Extract the [x, y] coordinate from the center of the cell holding the provided text.  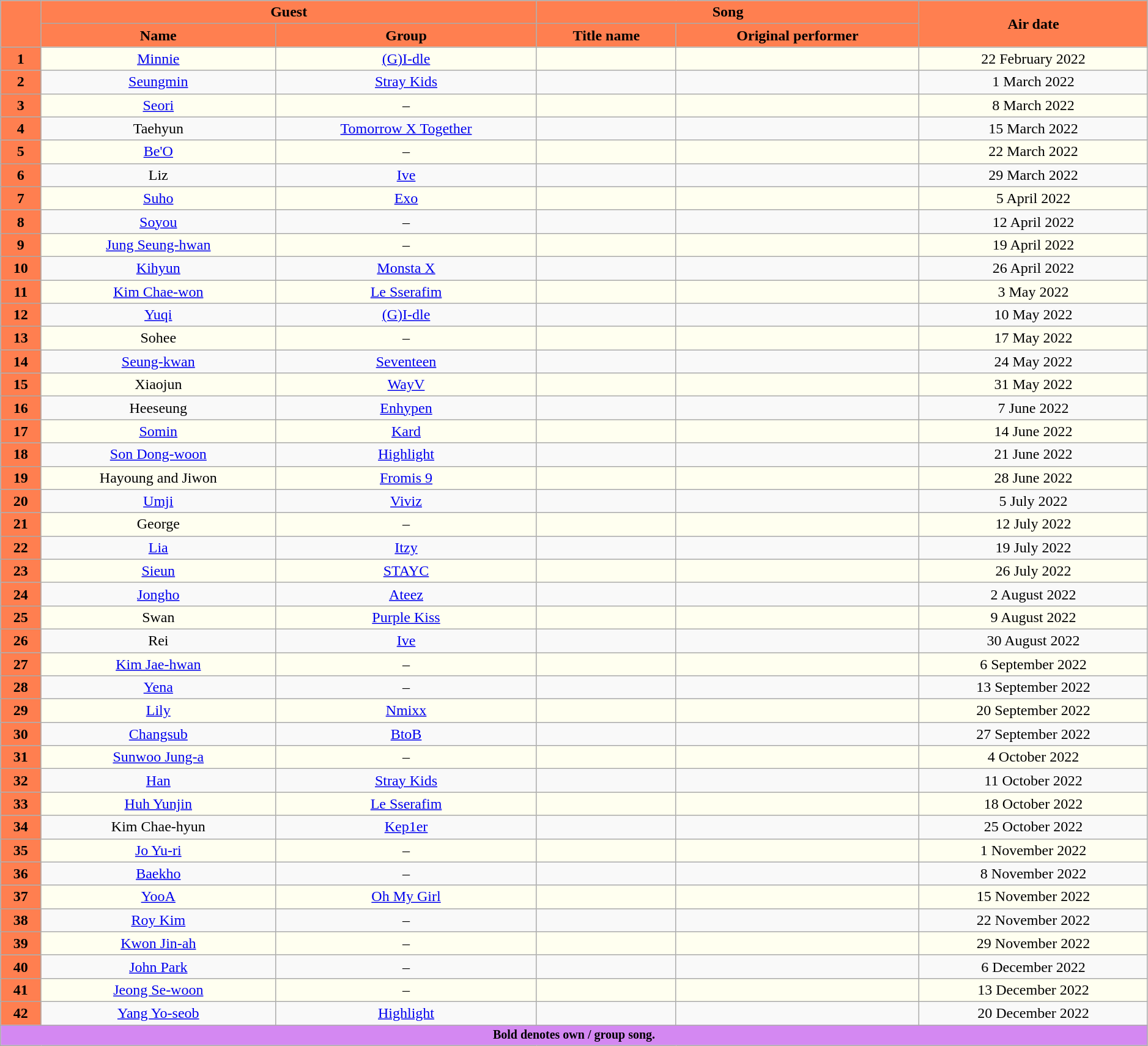
YooA [158, 897]
Nmixx [406, 711]
8 March 2022 [1034, 105]
14 [21, 362]
2 August 2022 [1034, 594]
Viviz [406, 501]
35 [21, 850]
36 [21, 874]
Purple Kiss [406, 617]
22 November 2022 [1034, 920]
Kim Jae-hwan [158, 664]
Air date [1034, 24]
8 [21, 221]
28 [21, 688]
STAYC [406, 571]
Monsta X [406, 268]
33 [21, 804]
20 December 2022 [1034, 1013]
11 [21, 292]
2 [21, 82]
Soyou [158, 221]
24 May 2022 [1034, 362]
Sunwoo Jung-a [158, 757]
George [158, 524]
27 [21, 664]
Son Dong-woon [158, 454]
BtoB [406, 734]
28 June 2022 [1034, 478]
25 [21, 617]
Han [158, 781]
30 August 2022 [1034, 640]
9 August 2022 [1034, 617]
John Park [158, 966]
19 [21, 478]
Rei [158, 640]
31 May 2022 [1034, 385]
29 November 2022 [1034, 943]
6 September 2022 [1034, 664]
22 March 2022 [1034, 152]
15 March 2022 [1034, 128]
29 March 2022 [1034, 175]
5 July 2022 [1034, 501]
Baekho [158, 874]
Jung Seung-hwan [158, 245]
5 [21, 152]
41 [21, 990]
37 [21, 897]
Song [728, 12]
42 [21, 1013]
26 July 2022 [1034, 571]
Guest [289, 12]
Somin [158, 431]
31 [21, 757]
20 [21, 501]
5 April 2022 [1034, 198]
38 [21, 920]
18 October 2022 [1034, 804]
23 [21, 571]
Be'O [158, 152]
12 April 2022 [1034, 221]
6 December 2022 [1034, 966]
14 June 2022 [1034, 431]
Yang Yo-seob [158, 1013]
Name [158, 35]
17 May 2022 [1034, 338]
Yuqi [158, 315]
Kep1er [406, 827]
Suho [158, 198]
Jeong Se-woon [158, 990]
40 [21, 966]
4 [21, 128]
32 [21, 781]
Lia [158, 547]
Itzy [406, 547]
Sohee [158, 338]
Minnie [158, 59]
12 [21, 315]
30 [21, 734]
Ateez [406, 594]
1 March 2022 [1034, 82]
4 October 2022 [1034, 757]
Xiaojun [158, 385]
13 December 2022 [1034, 990]
Swan [158, 617]
Umji [158, 501]
19 July 2022 [1034, 547]
7 June 2022 [1034, 408]
Jo Yu-ri [158, 850]
22 [21, 547]
7 [21, 198]
26 April 2022 [1034, 268]
15 [21, 385]
13 September 2022 [1034, 688]
1 November 2022 [1034, 850]
Exo [406, 198]
21 [21, 524]
Heeseung [158, 408]
27 September 2022 [1034, 734]
9 [21, 245]
Jongho [158, 594]
Lily [158, 711]
6 [21, 175]
Changsub [158, 734]
Sieun [158, 571]
Tomorrow X Together [406, 128]
Fromis 9 [406, 478]
1 [21, 59]
17 [21, 431]
Seungmin [158, 82]
39 [21, 943]
Seori [158, 105]
24 [21, 594]
10 May 2022 [1034, 315]
20 September 2022 [1034, 711]
10 [21, 268]
22 February 2022 [1034, 59]
18 [21, 454]
11 October 2022 [1034, 781]
Huh Yunjin [158, 804]
Bold denotes own / group song. [574, 1035]
Roy Kim [158, 920]
Yena [158, 688]
Taehyun [158, 128]
19 April 2022 [1034, 245]
Kard [406, 431]
Oh My Girl [406, 897]
13 [21, 338]
Seventeen [406, 362]
26 [21, 640]
16 [21, 408]
34 [21, 827]
21 June 2022 [1034, 454]
3 May 2022 [1034, 292]
29 [21, 711]
Title name [606, 35]
Seung-kwan [158, 362]
8 November 2022 [1034, 874]
Group [406, 35]
12 July 2022 [1034, 524]
15 November 2022 [1034, 897]
Kihyun [158, 268]
3 [21, 105]
Kim Chae-won [158, 292]
Kim Chae-hyun [158, 827]
Kwon Jin-ah [158, 943]
25 October 2022 [1034, 827]
Liz [158, 175]
Original performer [798, 35]
WayV [406, 385]
Enhypen [406, 408]
Hayoung and Jiwon [158, 478]
